Extract the [x, y] coordinate from the center of the cell holding the provided text.  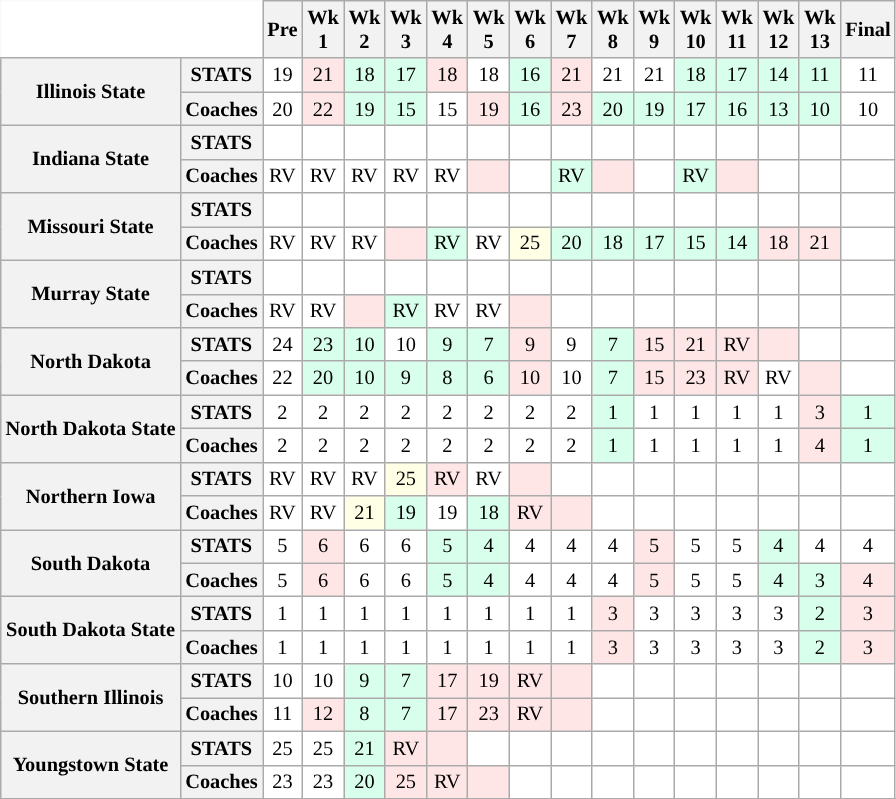
Missouri State [91, 226]
Wk2 [364, 29]
Southern Illinois [91, 698]
13 [778, 109]
Wk8 [612, 29]
Illinois State [91, 92]
Northern Iowa [91, 496]
Wk1 [322, 29]
Youngstown State [91, 764]
Pre [282, 29]
Final [868, 29]
Wk7 [572, 29]
North Dakota [91, 360]
Wk13 [820, 29]
Wk11 [736, 29]
Indiana State [91, 158]
24 [282, 344]
South Dakota State [91, 630]
Wk9 [654, 29]
North Dakota State [91, 428]
Wk6 [530, 29]
Wk3 [406, 29]
Wk12 [778, 29]
Wk5 [488, 29]
Wk10 [696, 29]
Murray State [91, 294]
South Dakota [91, 562]
12 [322, 714]
Wk4 [448, 29]
